Determine the (X, Y) coordinate at the center of the cell enclosing the given text.  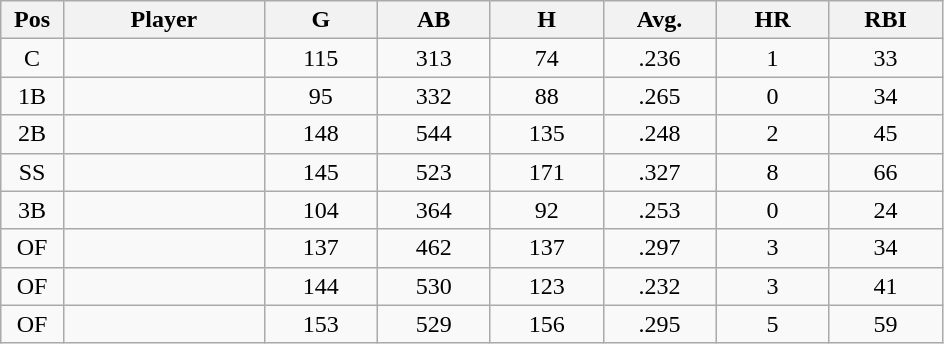
88 (546, 96)
24 (886, 210)
HR (772, 20)
364 (434, 210)
1 (772, 58)
123 (546, 286)
523 (434, 172)
.253 (660, 210)
66 (886, 172)
RBI (886, 20)
74 (546, 58)
.297 (660, 248)
AB (434, 20)
.236 (660, 58)
8 (772, 172)
3B (32, 210)
95 (320, 96)
33 (886, 58)
92 (546, 210)
2 (772, 134)
Pos (32, 20)
.295 (660, 324)
1B (32, 96)
Avg. (660, 20)
41 (886, 286)
144 (320, 286)
Player (164, 20)
.248 (660, 134)
171 (546, 172)
153 (320, 324)
2B (32, 134)
59 (886, 324)
135 (546, 134)
.232 (660, 286)
C (32, 58)
.265 (660, 96)
544 (434, 134)
530 (434, 286)
462 (434, 248)
156 (546, 324)
148 (320, 134)
313 (434, 58)
145 (320, 172)
104 (320, 210)
529 (434, 324)
45 (886, 134)
332 (434, 96)
SS (32, 172)
G (320, 20)
5 (772, 324)
.327 (660, 172)
H (546, 20)
115 (320, 58)
